Pinpoint the cell where the given text exists, returning its (X, Y) midpoint coordinate. 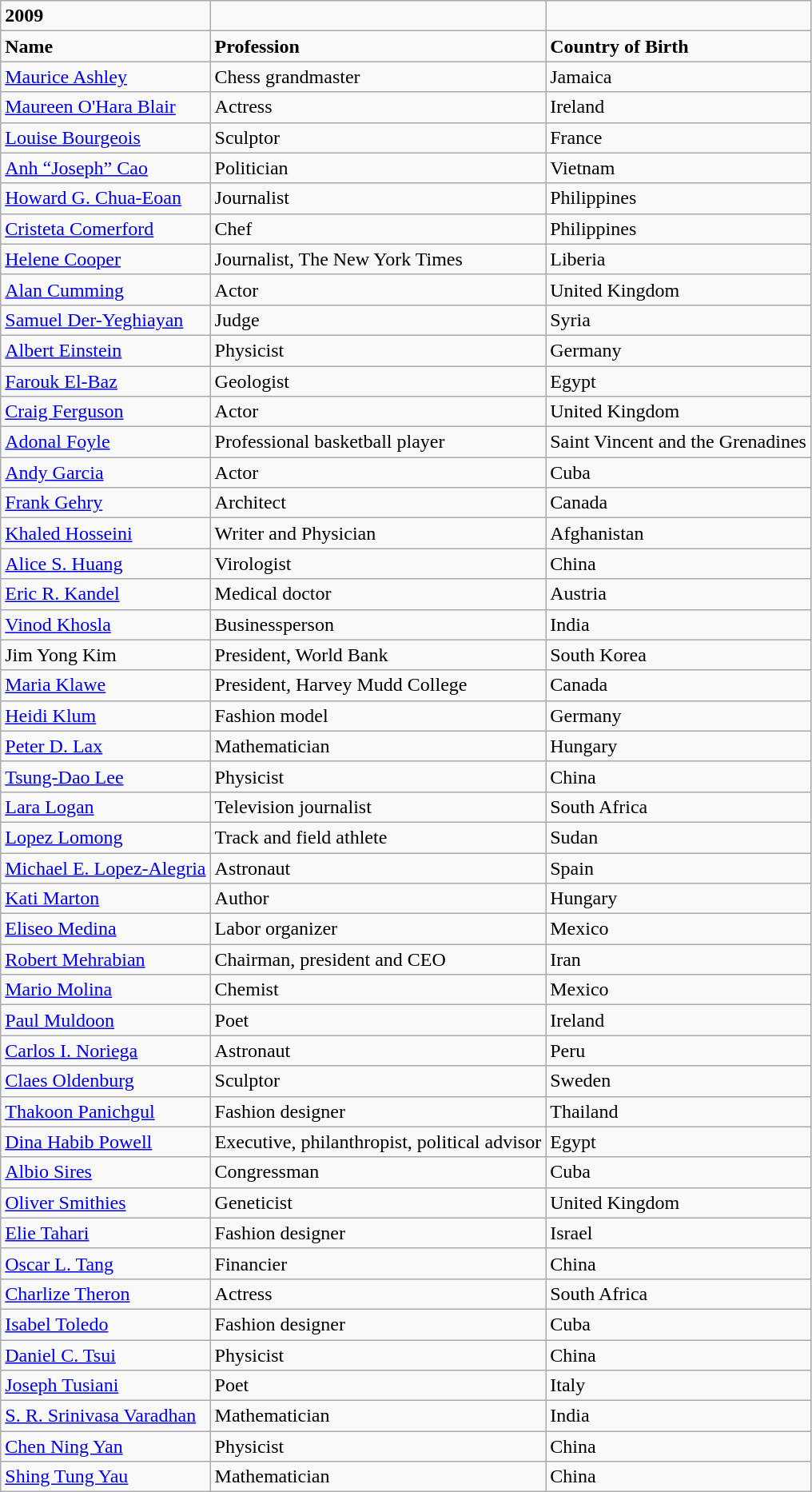
Medical doctor (378, 594)
Thakoon Panichgul (105, 1111)
Oscar L. Tang (105, 1263)
Name (105, 46)
Tsung-Dao Lee (105, 776)
Albio Sires (105, 1172)
Craig Ferguson (105, 412)
S. R. Srinivasa Varadhan (105, 1416)
Lopez Lomong (105, 837)
Chemist (378, 990)
Jim Yong Kim (105, 655)
Eliseo Medina (105, 929)
Frank Gehry (105, 503)
Anh “Joseph” Cao (105, 168)
Isabel Toledo (105, 1324)
Spain (679, 868)
Khaled Hosseini (105, 533)
Elie Tahari (105, 1233)
Profession (378, 46)
Farouk El-Baz (105, 381)
Thailand (679, 1111)
Vietnam (679, 168)
Helene Cooper (105, 259)
Saint Vincent and the Grenadines (679, 442)
South Korea (679, 655)
Kati Marton (105, 899)
Chef (378, 229)
Geneticist (378, 1203)
Howard G. Chua-Eoan (105, 198)
Carlos I. Noriega (105, 1051)
Journalist, The New York Times (378, 259)
Chairman, president and CEO (378, 959)
Peru (679, 1051)
Sudan (679, 837)
Louise Bourgeois (105, 138)
Iran (679, 959)
Labor organizer (378, 929)
Afghanistan (679, 533)
Judge (378, 320)
Maurice Ashley (105, 77)
Eric R. Kandel (105, 594)
Chess grandmaster (378, 77)
Austria (679, 594)
Geologist (378, 381)
Professional basketball player (378, 442)
Andy Garcia (105, 473)
Financier (378, 1263)
President, World Bank (378, 655)
Paul Muldoon (105, 1020)
Sweden (679, 1081)
Peter D. Lax (105, 746)
Writer and Physician (378, 533)
Oliver Smithies (105, 1203)
Albert Einstein (105, 350)
Maria Klawe (105, 685)
Charlize Theron (105, 1294)
Television journalist (378, 807)
Fashion model (378, 716)
Syria (679, 320)
Lara Logan (105, 807)
Heidi Klum (105, 716)
Congressman (378, 1172)
Track and field athlete (378, 837)
France (679, 138)
Virologist (378, 564)
Journalist (378, 198)
Joseph Tusiani (105, 1386)
Jamaica (679, 77)
Israel (679, 1233)
Italy (679, 1386)
Shing Tung Yau (105, 1477)
Liberia (679, 259)
Author (378, 899)
Michael E. Lopez-Alegria (105, 868)
2009 (105, 16)
Businessperson (378, 624)
Vinod Khosla (105, 624)
President, Harvey Mudd College (378, 685)
Alice S. Huang (105, 564)
Adonal Foyle (105, 442)
Architect (378, 503)
Mario Molina (105, 990)
Robert Mehrabian (105, 959)
Samuel Der-Yeghiayan (105, 320)
Politician (378, 168)
Claes Oldenburg (105, 1081)
Executive, philanthropist, political advisor (378, 1142)
Country of Birth (679, 46)
Cristeta Comerford (105, 229)
Daniel C. Tsui (105, 1355)
Dina Habib Powell (105, 1142)
Alan Cumming (105, 289)
Chen Ning Yan (105, 1446)
Maureen O'Hara Blair (105, 107)
